Identify which cell holds the provided text, then report its (X, Y) central coordinate. 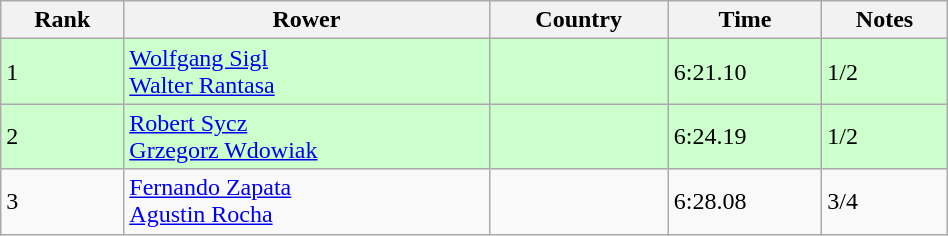
6:21.10 (745, 72)
Country (578, 20)
Robert Sycz Grzegorz Wdowiak (306, 136)
Fernando Zapata Agustin Rocha (306, 202)
6:28.08 (745, 202)
Time (745, 20)
Rank (62, 20)
2 (62, 136)
3 (62, 202)
3/4 (884, 202)
6:24.19 (745, 136)
1 (62, 72)
Notes (884, 20)
Wolfgang Sigl Walter Rantasa (306, 72)
Rower (306, 20)
